Detect which cell encompasses the target text, then output its [x, y] center coordinate. 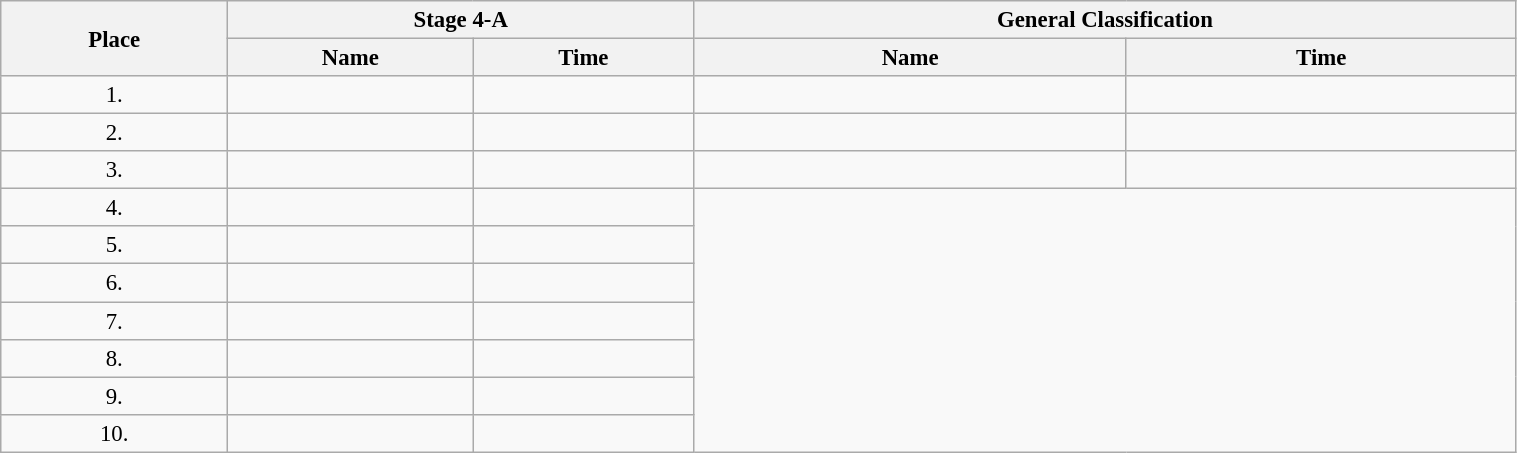
2. [114, 133]
9. [114, 396]
General Classification [1105, 20]
5. [114, 245]
4. [114, 208]
Stage 4-A [461, 20]
10. [114, 433]
6. [114, 283]
Place [114, 38]
7. [114, 321]
8. [114, 358]
3. [114, 170]
1. [114, 95]
